Search for the cell housing the specified text and yield its (X, Y) center coordinate. 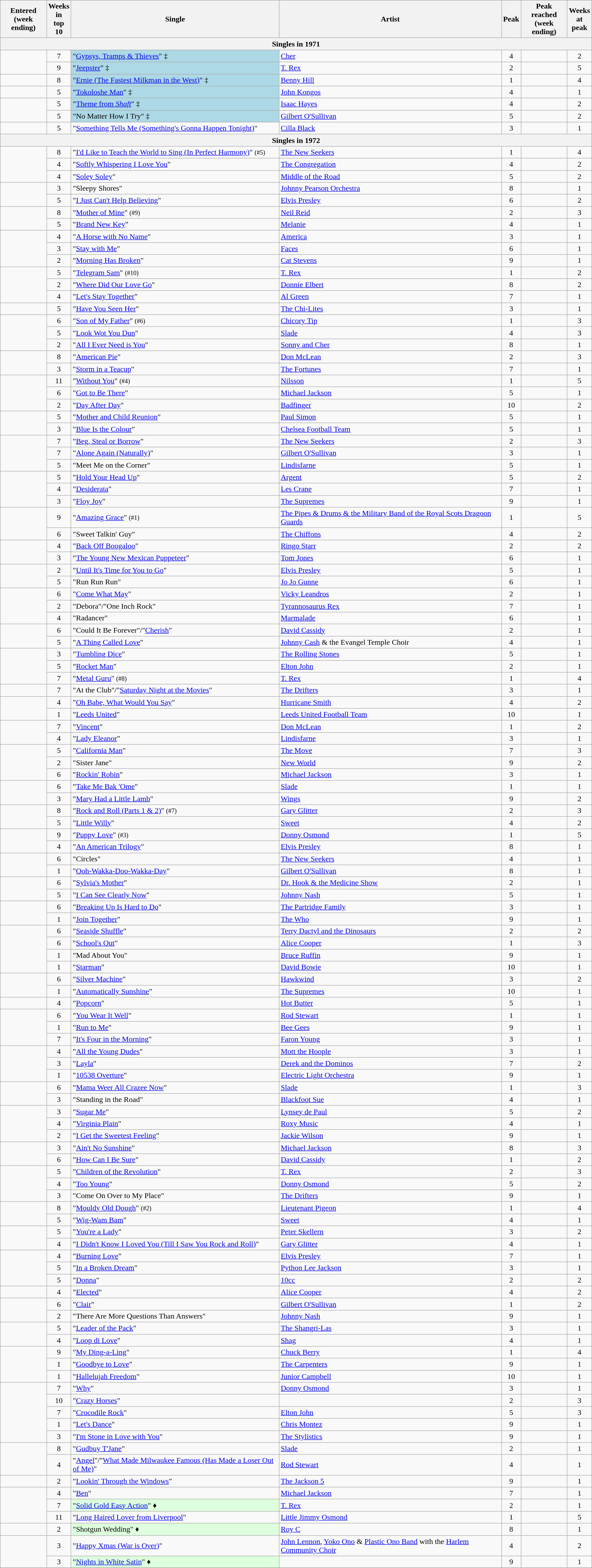
"All the Young Dudes" (175, 1051)
"Debora"/"One Inch Rock" (175, 606)
"Leader of the Pack" (175, 1328)
"School's Out" (175, 943)
Jackie Wilson (390, 1135)
"Join Together" (175, 919)
"You're a Lady" (175, 1232)
"Could It Be Forever"/"Cherish" (175, 630)
"Let's Stay Together" (175, 297)
Junior Campbell (390, 1376)
The Chi-Lites (390, 309)
"Why" (175, 1388)
Marmalade (390, 618)
"Ain't No Sunshine" (175, 1147)
"Floy Joy" (175, 501)
"Silver Machine" (175, 979)
"A Thing Called Love" (175, 642)
The Stylistics (390, 1436)
"An American Trilogy" (175, 847)
Vicky Leandros (390, 594)
"Wig-Wam Bam" (175, 1220)
"The Young New Mexican Puppeteer" (175, 558)
"Mother of Mine" (#9) (175, 212)
"Ernie (The Fastest Milkman in the West)" ‡ (175, 80)
America (390, 237)
"Morning Has Broken" (175, 261)
"Seaside Shuffle" (175, 931)
"Come On Over to My Place" (175, 1196)
"Hallelujah Freedom" (175, 1376)
"Crazy Horses" (175, 1400)
Faces (390, 249)
Bee Gees (390, 1027)
Peak reached(week ending) (544, 19)
The Who (390, 919)
"Clair" (175, 1304)
"Crocodile Rock" (175, 1412)
"Mary Had a Little Lamb" (175, 799)
"Elected" (175, 1292)
"Layla" (175, 1063)
Paul Simon (390, 417)
Jo Jo Gunne (390, 582)
"Day After Day" (175, 405)
Badfinger (390, 405)
"American Pie" (175, 357)
"I'm Stone in Love with You" (175, 1436)
Hawkwind (390, 979)
Neil Reid (390, 212)
Lynsey de Paul (390, 1111)
"There Are More Questions Than Answers" (175, 1316)
"Take Me Bak 'Ome" (175, 787)
Ringo Starr (390, 546)
Hot Butter (390, 1003)
"Ben" (175, 1493)
Terry Dactyl and the Dinosaurs (390, 931)
"My Ding-a-Ling" (175, 1352)
"Have You Seen Her" (175, 309)
"Stay with Me" (175, 249)
"Starman" (175, 967)
Wings (390, 799)
"I Get the Sweetest Feeling" (175, 1135)
"Run to Me" (175, 1027)
John Lennon, Yoko Ono & Plastic Ono Band with the Harlem Community Choir (390, 1546)
"Breaking Up Is Hard to Do" (175, 907)
"You Wear It Well" (175, 1015)
"Look Wot You Dun" (175, 333)
Cilla Black (390, 128)
The Shangri-Las (390, 1328)
David Bowie (390, 967)
Weeksatpeak (579, 19)
"Storm in a Teacup" (175, 369)
Peter Skellern (390, 1232)
The Carpenters (390, 1364)
"Without You" (#4) (175, 381)
"I Didn't Know I Loved You (Till I Saw You Rock and Roll)" (175, 1244)
"Gypsys, Tramps & Thieves" ‡ (175, 56)
"Jeepster" ‡ (175, 68)
"Come What May" (175, 594)
"Theme from Shaft" ‡ (175, 104)
Singles in 1971 (296, 44)
"Rockin' Robin" (175, 775)
"Hold Your Head Up" (175, 477)
The Partridge Family (390, 907)
Les Crane (390, 489)
"Sister Jane" (175, 762)
"Radancer" (175, 618)
"Mama Weer All Crazee Now" (175, 1087)
Chelsea Football Team (390, 429)
"Gudbuy T'Jane" (175, 1448)
The Chiffons (390, 534)
"Nights in White Satin" ♦ (175, 1562)
John Kongos (390, 92)
Melanie (390, 224)
"Softly Whispering I Love You" (175, 164)
"Shotgun Wedding" ♦ (175, 1529)
"Back Off Boogaloo" (175, 546)
"I Can See Clearly Now" (175, 895)
New World (390, 762)
"Vincent" (175, 726)
"Sylvia's Mother" (175, 883)
"Run Run Run" (175, 582)
Electric Light Orchestra (390, 1075)
"Donna" (175, 1280)
Weeksintop10 (59, 19)
"I Just Can't Help Believing" (175, 200)
"Popcorn" (175, 1003)
"Rock and Roll (Parts 1 & 2)" (#7) (175, 811)
"A Horse with No Name" (175, 237)
"Sweet Talkin' Guy" (175, 534)
"Little Willy" (175, 823)
Entered(week ending) (23, 19)
Isaac Hayes (390, 104)
"Angel"/"What Made Milwaukee Famous (Has Made a Loser Out of Me)" (175, 1465)
The Congregation (390, 164)
Python Lee Jackson (390, 1268)
"Amazing Grace" (#1) (175, 517)
Peak (511, 19)
"Virginia Plain" (175, 1123)
"Mouldy Old Dough" (#2) (175, 1208)
"Where Did Our Love Go" (175, 285)
"Until It's Time for You to Go" (175, 570)
"Loop di Love" (175, 1340)
Single (175, 19)
"Meet Me on the Corner" (175, 465)
Sonny and Cher (390, 345)
Al Green (390, 297)
"Something Tells Me (Something's Gonna Happen Tonight)" (175, 128)
Benny Hill (390, 80)
Little Jimmy Osmond (390, 1517)
Leeds United Football Team (390, 714)
"Puppy Love" (#3) (175, 835)
10cc (390, 1280)
Hurricane Smith (390, 702)
The Rolling Stones (390, 654)
"In a Broken Dream" (175, 1268)
"Goodbye to Love" (175, 1364)
Derek and the Dominos (390, 1063)
"Sugar Me" (175, 1111)
"Metal Guru" (#8) (175, 678)
"Children of the Revolution" (175, 1172)
"Blue Is the Colour" (175, 429)
Donnie Elbert (390, 285)
Roy C (390, 1529)
"Desiderata" (175, 489)
"No Matter How I Try" ‡ (175, 116)
Middle of the Road (390, 176)
"I'd Like to Teach the World to Sing (In Perfect Harmony)" (#5) (175, 152)
"Circles" (175, 859)
"Mad About You" (175, 955)
"Ooh-Wakka-Doo-Wakka-Day" (175, 871)
Lieutenant Pigeon (390, 1208)
"Sleepy Shores" (175, 188)
"Automatically Sunshine" (175, 991)
"Leeds United" (175, 714)
"It's Four in the Morning" (175, 1039)
"Happy Xmas (War is Over)" (175, 1546)
"Telegram Sam" (#10) (175, 273)
"At the Club"/"Saturday Night at the Movies" (175, 690)
Mott the Hoople (390, 1051)
Johnny Cash & the Evangel Temple Choir (390, 642)
"Let's Dance" (175, 1424)
The Fortunes (390, 369)
"Too Young" (175, 1184)
Argent (390, 477)
Singles in 1972 (296, 140)
"Son of My Father" (#6) (175, 321)
Tyrannosaurus Rex (390, 606)
Chuck Berry (390, 1352)
"Lady Eleanor" (175, 738)
"How Can I Be Sure" (175, 1160)
Cher (390, 56)
"Tokoloshe Man" ‡ (175, 92)
Johnny Pearson Orchestra (390, 188)
Artist (390, 19)
Nilsson (390, 381)
"Standing in the Road" (175, 1099)
"Rocket Man" (175, 666)
"Tumbling Dice" (175, 654)
"Brand New Key" (175, 224)
Chris Montez (390, 1424)
"Solid Gold Easy Action" ♦ (175, 1505)
Tom Jones (390, 558)
Dr. Hook & the Medicine Show (390, 883)
"All I Ever Need is You" (175, 345)
Faron Young (390, 1039)
"10538 Overture" (175, 1075)
"Lookin' Through the Windows" (175, 1481)
The Jackson 5 (390, 1481)
Roxy Music (390, 1123)
Shag (390, 1340)
Bruce Ruffin (390, 955)
Cat Stevens (390, 261)
"Long Haired Lover from Liverpool" (175, 1517)
"Alone Again (Naturally)" (175, 453)
Blackfoot Sue (390, 1099)
Chicory Tip (390, 321)
"Beg, Steal or Borrow" (175, 441)
"Burning Love" (175, 1256)
"Mother and Child Reunion" (175, 417)
"Soley Soley" (175, 176)
"California Man" (175, 750)
"Got to Be There" (175, 393)
The Move (390, 750)
The Pipes & Drums & the Military Band of the Royal Scots Dragoon Guards (390, 517)
"Oh Babe, What Would You Say" (175, 702)
